Identify which cell holds the provided text, then report its [X, Y] central coordinate. 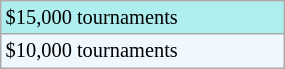
$10,000 tournaments [142, 51]
$15,000 tournaments [142, 17]
